From the cell containing the given text, extract its center point as (X, Y) coordinate. 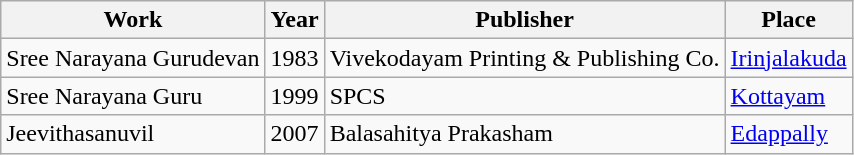
Edappally (788, 134)
Balasahitya Prakasham (524, 134)
Sree Narayana Guru (133, 96)
Kottayam (788, 96)
Publisher (524, 20)
Year (294, 20)
2007 (294, 134)
SPCS (524, 96)
Jeevithasanuvil (133, 134)
Sree Narayana Gurudevan (133, 58)
Vivekodayam Printing & Publishing Co. (524, 58)
Place (788, 20)
Work (133, 20)
1999 (294, 96)
Irinjalakuda (788, 58)
1983 (294, 58)
